Locate the cell with the specified text and output its [x, y] center coordinate. 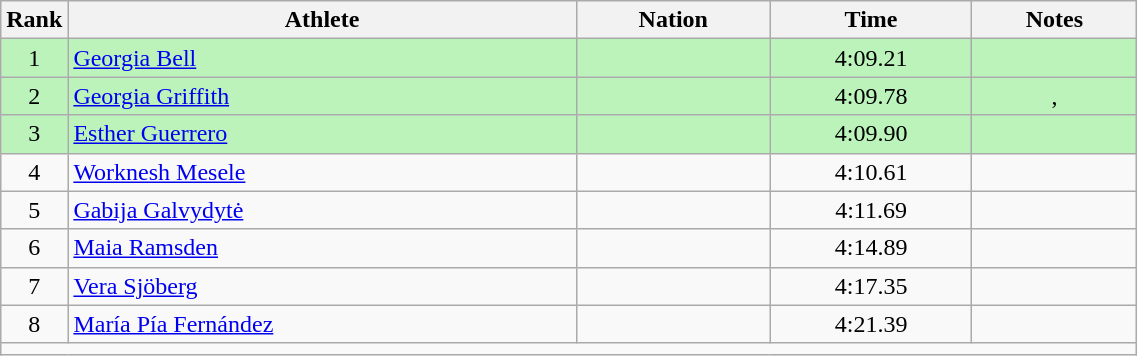
4:09.90 [871, 134]
4:17.35 [871, 286]
Athlete [322, 20]
2 [34, 96]
Maia Ramsden [322, 248]
Rank [34, 20]
Georgia Griffith [322, 96]
4:14.89 [871, 248]
Vera Sjöberg [322, 286]
4:09.78 [871, 96]
4:21.39 [871, 324]
Nation [673, 20]
Time [871, 20]
4 [34, 172]
, [1054, 96]
5 [34, 210]
4:10.61 [871, 172]
4:09.21 [871, 58]
3 [34, 134]
Esther Guerrero [322, 134]
7 [34, 286]
4:11.69 [871, 210]
1 [34, 58]
Notes [1054, 20]
María Pía Fernández [322, 324]
Worknesh Mesele [322, 172]
Gabija Galvydytė [322, 210]
Georgia Bell [322, 58]
6 [34, 248]
8 [34, 324]
